From the cell containing the given text, extract its center point as (X, Y) coordinate. 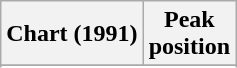
Peakposition (189, 34)
Chart (1991) (72, 34)
